Pinpoint the cell where the given text exists, returning its (x, y) midpoint coordinate. 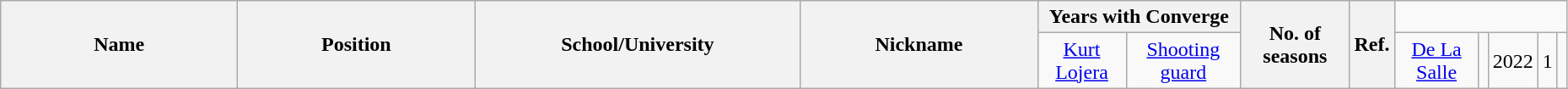
Kurt Lojera (1081, 61)
School/University (638, 44)
Years with Converge (1139, 17)
No. of seasons (1296, 44)
2022 (1513, 61)
Name (120, 44)
Shooting guard (1183, 61)
1 (1547, 61)
Position (356, 44)
Ref. (1371, 44)
De La Salle (1436, 61)
Nickname (919, 44)
